Scan for the cell matching the given text and deliver its [X, Y] coordinate at center. 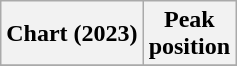
Peakposition [189, 34]
Chart (2023) [72, 34]
